From the cell containing the given text, extract its center point as [x, y] coordinate. 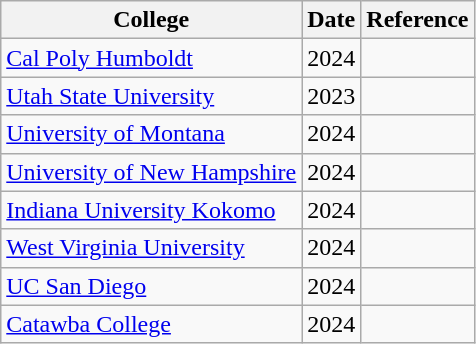
College [152, 20]
2023 [332, 96]
University of Montana [152, 134]
Utah State University [152, 96]
Date [332, 20]
UC San Diego [152, 286]
Indiana University Kokomo [152, 210]
West Virginia University [152, 248]
Cal Poly Humboldt [152, 58]
Reference [418, 20]
Catawba College [152, 324]
University of New Hampshire [152, 172]
